Return [x, y] of the center of cell containing provided text 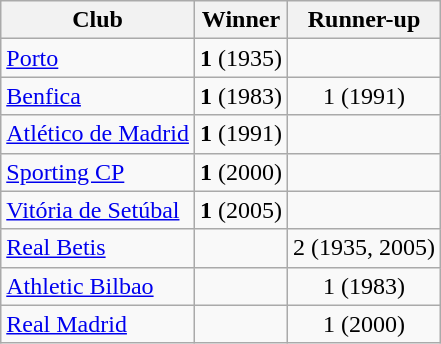
Vitória de Setúbal [98, 210]
Athletic Bilbao [98, 286]
Club [98, 20]
Porto [98, 58]
1 (1935) [240, 58]
Real Betis [98, 248]
2 (1935, 2005) [364, 248]
1 (2005) [240, 210]
Atlético de Madrid [98, 134]
Winner [240, 20]
Runner-up [364, 20]
Sporting CP [98, 172]
Benfica [98, 96]
Real Madrid [98, 324]
